Search for the cell housing the specified text and yield its [x, y] center coordinate. 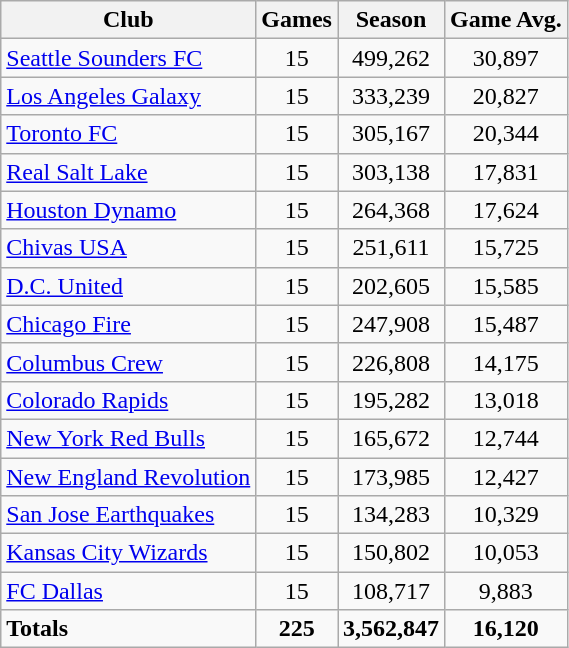
Colorado Rapids [128, 400]
Totals [128, 629]
Columbus Crew [128, 362]
303,138 [392, 172]
Toronto FC [128, 134]
202,605 [392, 286]
12,427 [506, 477]
20,827 [506, 96]
333,239 [392, 96]
Chivas USA [128, 248]
12,744 [506, 438]
15,487 [506, 324]
15,585 [506, 286]
173,985 [392, 477]
264,368 [392, 210]
247,908 [392, 324]
Chicago Fire [128, 324]
3,562,847 [392, 629]
13,018 [506, 400]
305,167 [392, 134]
San Jose Earthquakes [128, 515]
New England Revolution [128, 477]
Game Avg. [506, 20]
Seattle Sounders FC [128, 58]
Los Angeles Galaxy [128, 96]
Season [392, 20]
Real Salt Lake [128, 172]
17,624 [506, 210]
Houston Dynamo [128, 210]
20,344 [506, 134]
10,053 [506, 553]
17,831 [506, 172]
165,672 [392, 438]
134,283 [392, 515]
16,120 [506, 629]
150,802 [392, 553]
Club [128, 20]
30,897 [506, 58]
108,717 [392, 591]
226,808 [392, 362]
New York Red Bulls [128, 438]
Kansas City Wizards [128, 553]
225 [297, 629]
Games [297, 20]
D.C. United [128, 286]
10,329 [506, 515]
14,175 [506, 362]
195,282 [392, 400]
15,725 [506, 248]
9,883 [506, 591]
499,262 [392, 58]
FC Dallas [128, 591]
251,611 [392, 248]
